Locate the cell with the specified text and output its [X, Y] center coordinate. 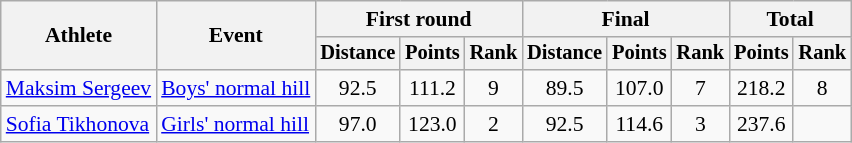
89.5 [564, 88]
7 [700, 88]
Sofia Tikhonova [78, 124]
Maksim Sergeev [78, 88]
107.0 [639, 88]
Athlete [78, 36]
Event [236, 36]
9 [494, 88]
Final [626, 19]
First round [418, 19]
Boys' normal hill [236, 88]
218.2 [761, 88]
114.6 [639, 124]
111.2 [432, 88]
8 [822, 88]
Girls' normal hill [236, 124]
237.6 [761, 124]
Total [790, 19]
123.0 [432, 124]
97.0 [358, 124]
3 [700, 124]
2 [494, 124]
